Capture the cell that displays the provided text and extract its (X, Y) central coordinate. 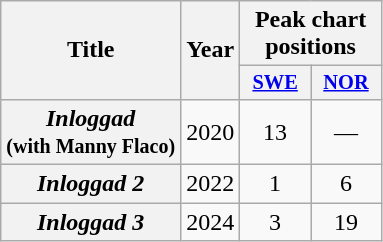
Title (91, 50)
2020 (210, 132)
19 (346, 222)
Year (210, 50)
3 (276, 222)
Peak chart positions (311, 34)
Inloggad 3 (91, 222)
NOR (346, 83)
Inloggad 2 (91, 184)
6 (346, 184)
— (346, 132)
1 (276, 184)
2024 (210, 222)
SWE (276, 83)
Inloggad (with Manny Flaco) (91, 132)
13 (276, 132)
2022 (210, 184)
